Return (x, y) of the center of cell containing provided text 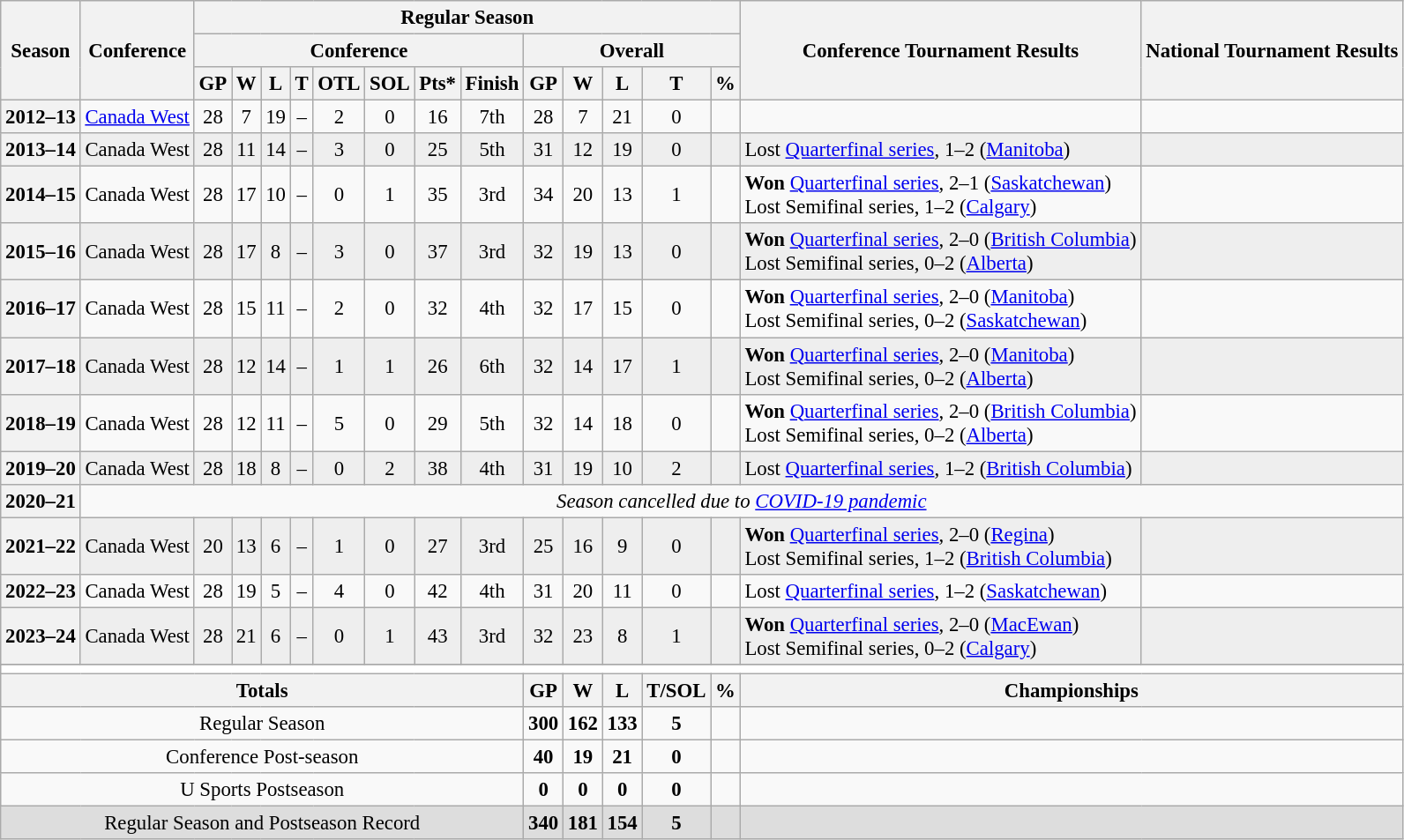
162 (582, 724)
Lost Quarterfinal series, 1–2 (Manitoba) (940, 150)
Season cancelled due to COVID-19 pandemic (741, 501)
Overall (631, 51)
154 (623, 823)
181 (582, 823)
Conference Post-season (263, 757)
2013–14 (41, 150)
4 (339, 591)
29 (437, 423)
Season (41, 51)
U Sports Postseason (263, 790)
Won Quarterfinal series, 2–0 (Regina)Lost Semifinal series, 1–2 (British Columbia) (940, 546)
OTL (339, 84)
9 (623, 546)
2023–24 (41, 636)
2021–22 (41, 546)
2022–23 (41, 591)
26 (437, 367)
2015–16 (41, 252)
7th (492, 117)
SOL (390, 84)
2020–21 (41, 501)
300 (543, 724)
340 (543, 823)
Won Quarterfinal series, 2–0 (Manitoba)Lost Semifinal series, 0–2 (Saskatchewan) (940, 308)
40 (543, 757)
Regular Season and Postseason Record (263, 823)
2012–13 (41, 117)
2018–19 (41, 423)
Conference Tournament Results (940, 51)
National Tournament Results (1272, 51)
27 (437, 546)
2019–20 (41, 468)
Finish (492, 84)
Championships (1071, 690)
T/SOL (676, 690)
38 (437, 468)
Won Quarterfinal series, 2–0 (MacEwan)Lost Semifinal series, 0–2 (Calgary) (940, 636)
43 (437, 636)
Totals (263, 690)
2014–15 (41, 196)
2016–17 (41, 308)
Won Quarterfinal series, 2–1 (Saskatchewan)Lost Semifinal series, 1–2 (Calgary) (940, 196)
2017–18 (41, 367)
35 (437, 196)
23 (582, 636)
Won Quarterfinal series, 2–0 (Manitoba)Lost Semifinal series, 0–2 (Alberta) (940, 367)
133 (623, 724)
Lost Quarterfinal series, 1–2 (British Columbia) (940, 468)
Lost Quarterfinal series, 1–2 (Saskatchewan) (940, 591)
34 (543, 196)
37 (437, 252)
Pts* (437, 84)
42 (437, 591)
6th (492, 367)
